Search for the cell housing the specified text and yield its (x, y) center coordinate. 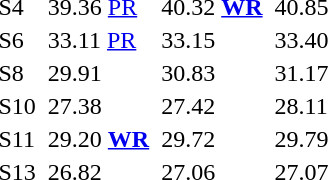
27.42 (212, 106)
27.38 (98, 106)
33.11 PR (98, 40)
29.20 WR (98, 139)
30.83 (212, 73)
29.72 (212, 139)
33.15 (212, 40)
29.91 (98, 73)
